From the cell containing the given text, extract its center point as [X, Y] coordinate. 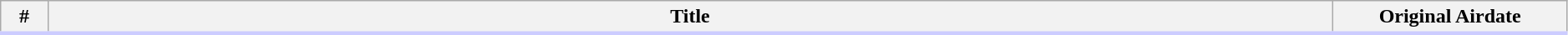
Original Airdate [1450, 17]
Title [690, 17]
# [24, 17]
